For the text-containing cell, return its midpoint in (x, y) coordinate format. 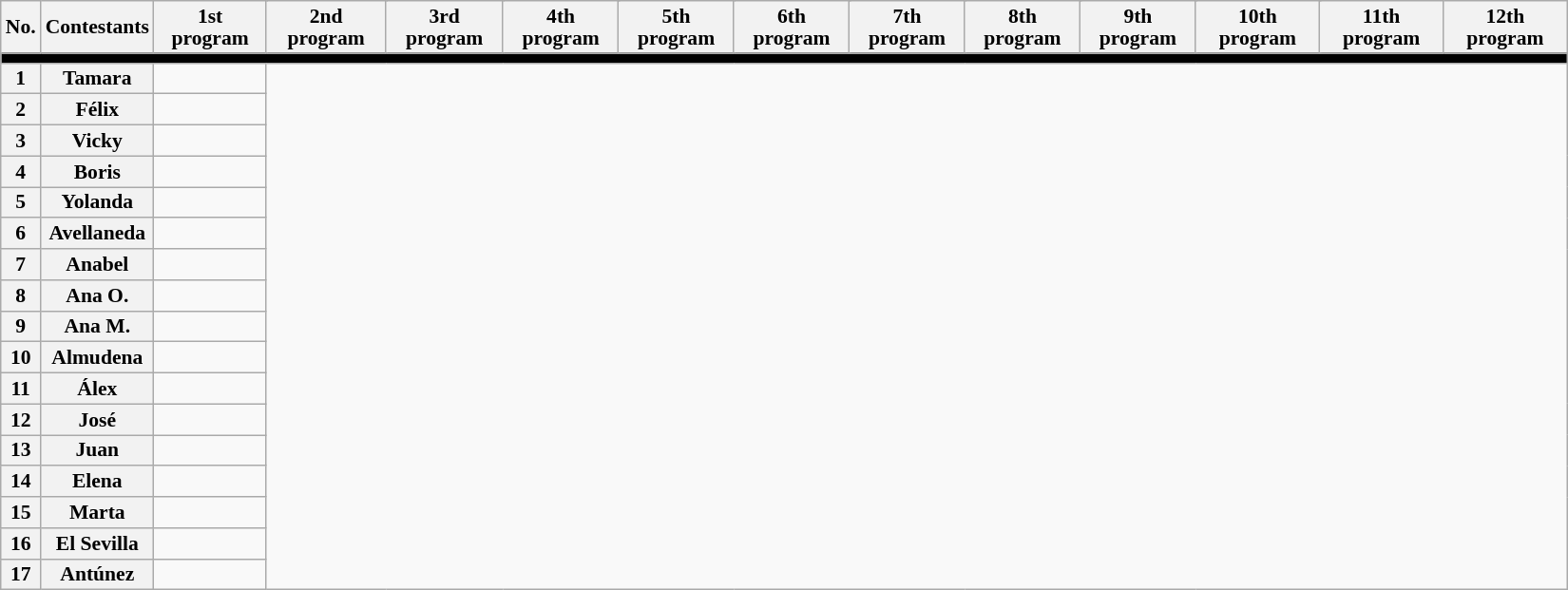
17 (21, 574)
5th program (677, 27)
13 (21, 450)
José (97, 420)
1st program (210, 27)
Álex (97, 390)
Félix (97, 110)
12th program (1505, 27)
15 (21, 513)
7th program (907, 27)
14 (21, 483)
10th program (1258, 27)
8 (21, 296)
9th program (1138, 27)
Yolanda (97, 203)
Marta (97, 513)
Contestants (97, 27)
9 (21, 327)
Anabel (97, 264)
El Sevilla (97, 543)
7 (21, 264)
11th program (1382, 27)
8th program (1023, 27)
4th program (561, 27)
1 (21, 78)
2nd program (326, 27)
Antúnez (97, 574)
Tamara (97, 78)
Ana O. (97, 296)
Almudena (97, 357)
2 (21, 110)
5 (21, 203)
11 (21, 390)
Juan (97, 450)
12 (21, 420)
16 (21, 543)
Avellaneda (97, 234)
Ana M. (97, 327)
Boris (97, 171)
6th program (791, 27)
3rd program (445, 27)
4 (21, 171)
10 (21, 357)
6 (21, 234)
No. (21, 27)
3 (21, 141)
Vicky (97, 141)
Elena (97, 483)
